Return [x, y] of the center of cell containing provided text 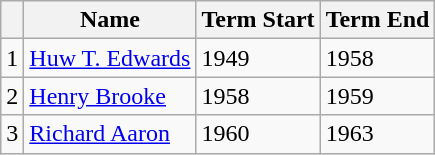
1 [12, 58]
1960 [258, 134]
Henry Brooke [110, 96]
1963 [378, 134]
Term End [378, 20]
1959 [378, 96]
Huw T. Edwards [110, 58]
Name [110, 20]
Term Start [258, 20]
1949 [258, 58]
Richard Aaron [110, 134]
3 [12, 134]
2 [12, 96]
